Pinpoint the cell where the given text exists, returning its (x, y) midpoint coordinate. 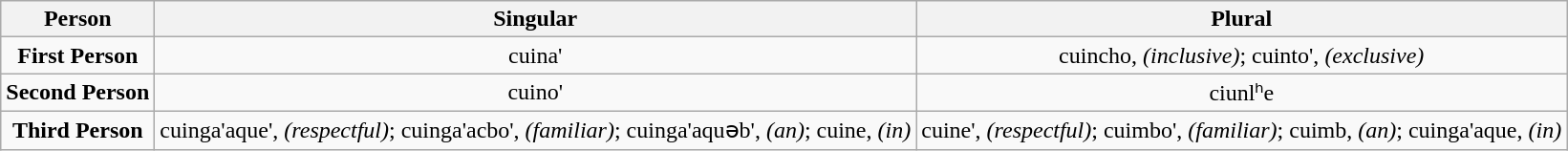
cuino' (535, 93)
Singular (535, 19)
cuine', (respectful); cuimbo', (familiar); cuimb, (an); cuinga'aque, (in) (1242, 130)
ciunlʰe (1242, 93)
cuinga'aque', (respectful); cuinga'acbo', (familiar); cuinga'aquəb', (an); cuine, (in) (535, 130)
Third Person (78, 130)
First Person (78, 55)
cuincho, (inclusive); cuinto', (exclusive) (1242, 55)
Person (78, 19)
cuina' (535, 55)
Plural (1242, 19)
Second Person (78, 93)
